Pinpoint the cell where the given text exists, returning its [X, Y] midpoint coordinate. 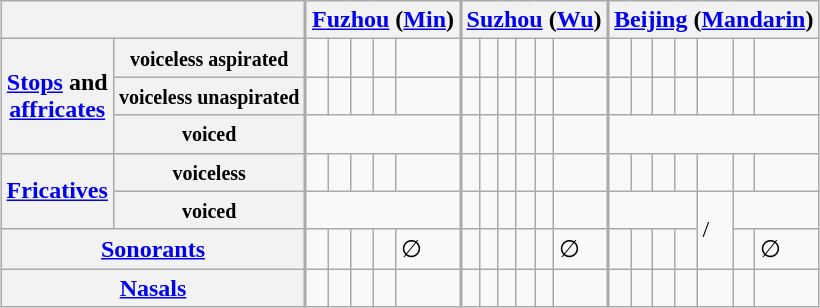
Sonorants [153, 249]
Stops andaffricates [57, 96]
/ [715, 230]
voiceless aspirated [209, 58]
voiceless unaspirated [209, 96]
Fuzhou (Min) [382, 20]
Fricatives [57, 191]
Nasals [153, 288]
voiceless [209, 172]
Beijing (Mandarin) [714, 20]
Suzhou (Wu) [534, 20]
